Determine the (X, Y) coordinate at the center of the cell enclosing the given text.  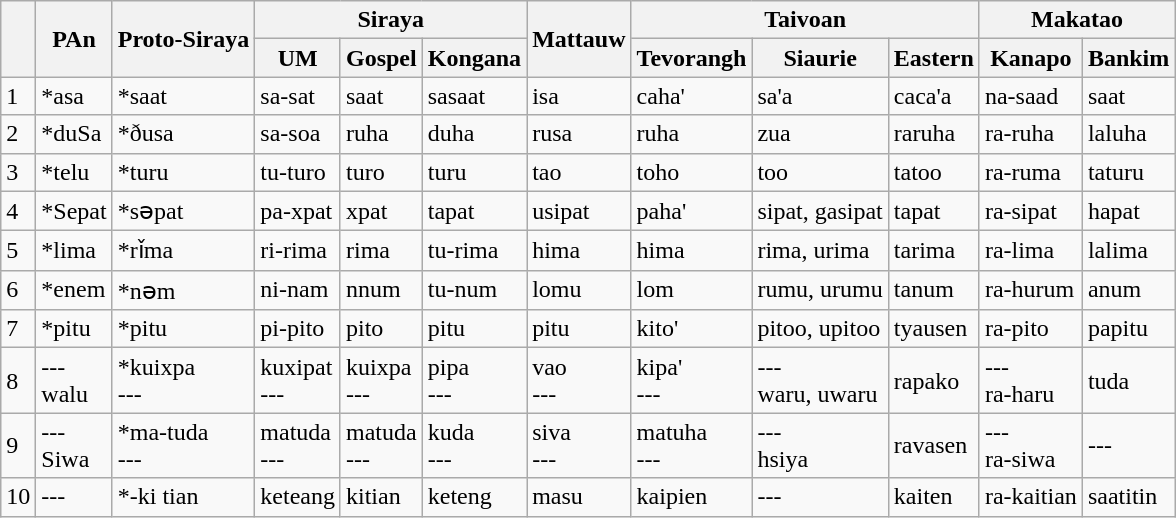
Siraya (391, 20)
tu-turo (298, 172)
turu (474, 172)
pa-xpat (298, 211)
sipat, gasipat (820, 211)
ra-kaitian (1030, 497)
kito' (692, 329)
duha (474, 134)
tatoo (934, 172)
*enem (74, 290)
---ra-siwa (1030, 446)
rusa (579, 134)
keteang (298, 497)
rima (381, 251)
---waru, uwaru (820, 380)
---Siwa (74, 446)
tyausen (934, 329)
6 (18, 290)
tu-rima (474, 251)
raruha (934, 134)
Eastern (934, 58)
lalima (1128, 251)
ra-pito (1030, 329)
Siaurie (820, 58)
ra-hurum (1030, 290)
2 (18, 134)
*lima (74, 251)
caha' (692, 96)
caca'a (934, 96)
isa (579, 96)
papitu (1128, 329)
kitian (381, 497)
rapako (934, 380)
10 (18, 497)
ri-rima (298, 251)
kuixpa--- (381, 380)
sa-soa (298, 134)
Kongana (474, 58)
7 (18, 329)
lomu (579, 290)
sa'a (820, 96)
*telu (74, 172)
Bankim (1128, 58)
*rǐma (184, 251)
kaiten (934, 497)
turo (381, 172)
*səpat (184, 211)
ra-ruma (1030, 172)
*Sepat (74, 211)
*-ki tian (184, 497)
masu (579, 497)
siva--- (579, 446)
pi-pito (298, 329)
*nəm (184, 290)
taturu (1128, 172)
8 (18, 380)
na-saad (1030, 96)
*kuixpa--- (184, 380)
toho (692, 172)
saatitin (1128, 497)
4 (18, 211)
*saat (184, 96)
tao (579, 172)
ravasen (934, 446)
UM (298, 58)
---hsiya (820, 446)
*duSa (74, 134)
*ma-tuda--- (184, 446)
kaipien (692, 497)
usipat (579, 211)
pito (381, 329)
kuxipat--- (298, 380)
ni-nam (298, 290)
Tevorangh (692, 58)
rumu, urumu (820, 290)
Taivoan (805, 20)
Gospel (381, 58)
kuda--- (474, 446)
pitoo, upitoo (820, 329)
hapat (1128, 211)
rima, urima (820, 251)
keteng (474, 497)
tarima (934, 251)
Kanapo (1030, 58)
lom (692, 290)
ra-ruha (1030, 134)
Mattauw (579, 39)
xpat (381, 211)
tuda (1128, 380)
3 (18, 172)
sasaat (474, 96)
1 (18, 96)
zua (820, 134)
Proto-Siraya (184, 39)
ra-lima (1030, 251)
paha' (692, 211)
laluha (1128, 134)
---ra-haru (1030, 380)
kipa'--- (692, 380)
PAn (74, 39)
9 (18, 446)
vao--- (579, 380)
---walu (74, 380)
tanum (934, 290)
*asa (74, 96)
too (820, 172)
anum (1128, 290)
pipa--- (474, 380)
*ðusa (184, 134)
5 (18, 251)
Makatao (1076, 20)
sa-sat (298, 96)
*turu (184, 172)
tu-num (474, 290)
ra-sipat (1030, 211)
matuha--- (692, 446)
nnum (381, 290)
